Detect which cell encompasses the target text, then output its (x, y) center coordinate. 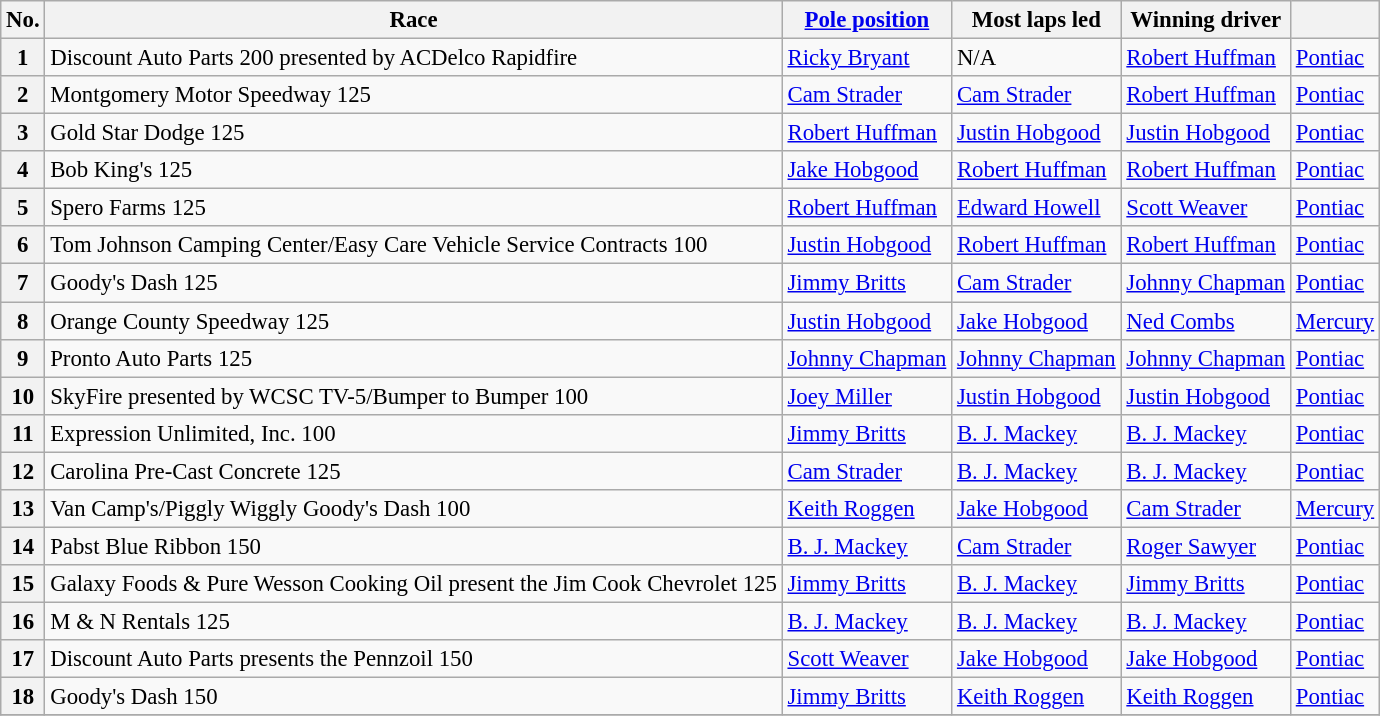
Carolina Pre-Cast Concrete 125 (414, 471)
12 (23, 471)
1 (23, 58)
Goody's Dash 150 (414, 697)
Gold Star Dodge 125 (414, 133)
Discount Auto Parts presents the Pennzoil 150 (414, 659)
Pole position (866, 20)
Ned Combs (1206, 321)
5 (23, 208)
Race (414, 20)
17 (23, 659)
Pronto Auto Parts 125 (414, 358)
18 (23, 697)
Orange County Speedway 125 (414, 321)
11 (23, 433)
Most laps led (1036, 20)
Edward Howell (1036, 208)
4 (23, 170)
Van Camp's/Piggly Wiggly Goody's Dash 100 (414, 509)
16 (23, 621)
Tom Johnson Camping Center/Easy Care Vehicle Service Contracts 100 (414, 245)
13 (23, 509)
Pabst Blue Ribbon 150 (414, 546)
Montgomery Motor Speedway 125 (414, 95)
2 (23, 95)
8 (23, 321)
6 (23, 245)
Goody's Dash 125 (414, 283)
Winning driver (1206, 20)
7 (23, 283)
N/A (1036, 58)
M & N Rentals 125 (414, 621)
No. (23, 20)
3 (23, 133)
Expression Unlimited, Inc. 100 (414, 433)
9 (23, 358)
Joey Miller (866, 396)
Discount Auto Parts 200 presented by ACDelco Rapidfire (414, 58)
Roger Sawyer (1206, 546)
Spero Farms 125 (414, 208)
10 (23, 396)
Bob King's 125 (414, 170)
Galaxy Foods & Pure Wesson Cooking Oil present the Jim Cook Chevrolet 125 (414, 584)
SkyFire presented by WCSC TV-5/Bumper to Bumper 100 (414, 396)
Ricky Bryant (866, 58)
14 (23, 546)
15 (23, 584)
